Output the [X, Y] coordinate of the center of the cell containing the given text.  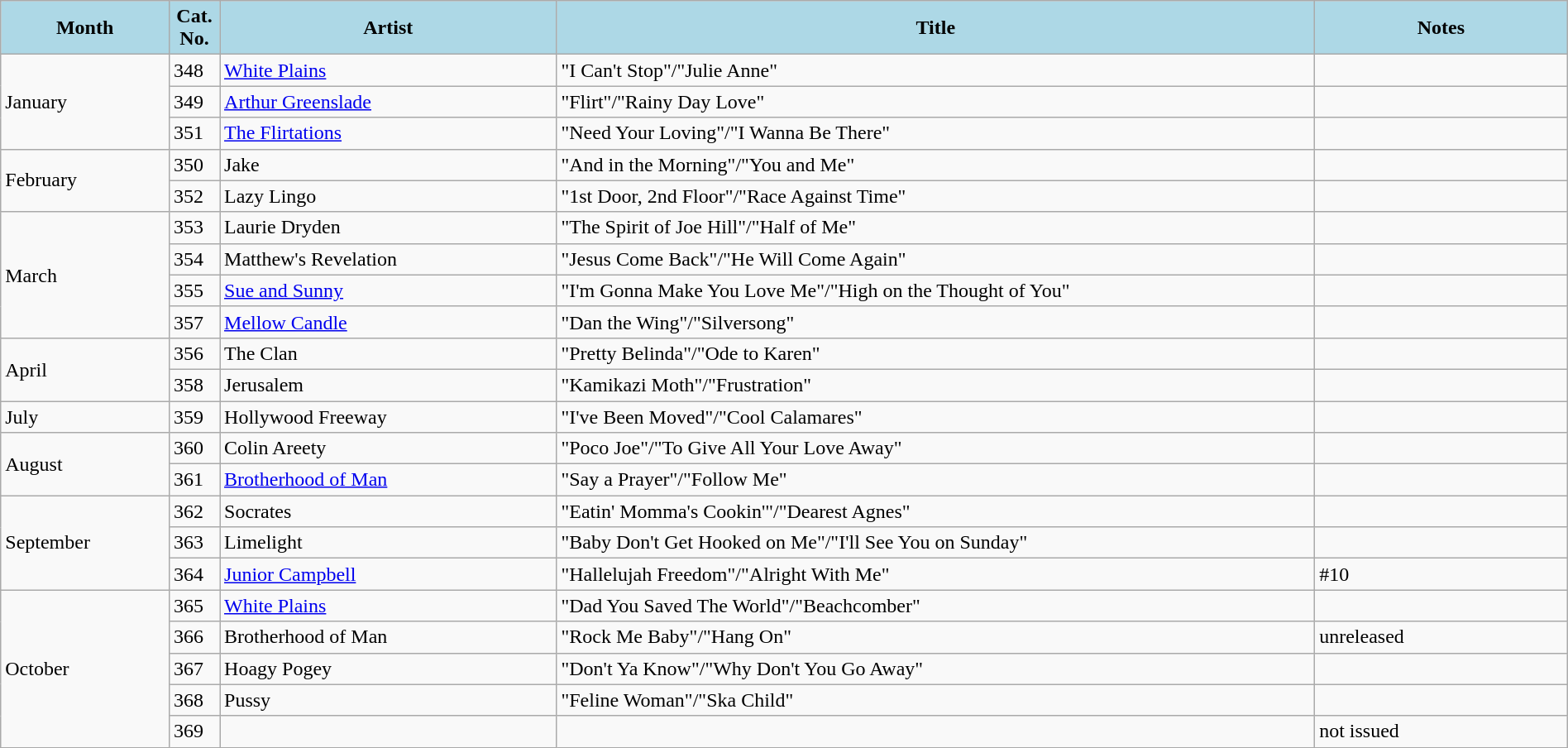
"Eatin' Momma's Cookin'"/"Dearest Agnes" [936, 511]
351 [194, 133]
"And in the Morning"/"You and Me" [936, 165]
"Rock Me Baby"/"Hang On" [936, 637]
355 [194, 290]
"I'm Gonna Make You Love Me"/"High on the Thought of You" [936, 290]
"Dad You Saved The World"/"Beachcomber" [936, 606]
Colin Areety [389, 448]
Title [936, 28]
366 [194, 637]
"Hallelujah Freedom"/"Alright With Me" [936, 574]
The Clan [389, 353]
350 [194, 165]
356 [194, 353]
Artist [389, 28]
348 [194, 70]
Pussy [389, 700]
"Need Your Loving"/"I Wanna Be There" [936, 133]
"Dan the Wing"/"Silversong" [936, 322]
January [85, 102]
"Say a Prayer"/"Follow Me" [936, 480]
Socrates [389, 511]
354 [194, 259]
349 [194, 102]
Laurie Dryden [389, 228]
Jake [389, 165]
365 [194, 606]
Mellow Candle [389, 322]
Limelight [389, 543]
March [85, 275]
Cat.No. [194, 28]
Sue and Sunny [389, 290]
The Flirtations [389, 133]
Jerusalem [389, 385]
"Flirt"/"Rainy Day Love" [936, 102]
363 [194, 543]
Hoagy Pogey [389, 669]
"Poco Joe"/"To Give All Your Love Away" [936, 448]
368 [194, 700]
360 [194, 448]
"Baby Don't Get Hooked on Me"/"I'll See You on Sunday" [936, 543]
#10 [1441, 574]
February [85, 180]
Lazy Lingo [389, 196]
"Don't Ya Know"/"Why Don't You Go Away" [936, 669]
364 [194, 574]
April [85, 369]
"Jesus Come Back"/"He Will Come Again" [936, 259]
Month [85, 28]
353 [194, 228]
October [85, 669]
Hollywood Freeway [389, 416]
"Kamikazi Moth"/"Frustration" [936, 385]
"I Can't Stop"/"Julie Anne" [936, 70]
"Feline Woman"/"Ska Child" [936, 700]
Notes [1441, 28]
352 [194, 196]
Matthew's Revelation [389, 259]
367 [194, 669]
"I've Been Moved"/"Cool Calamares" [936, 416]
unreleased [1441, 637]
357 [194, 322]
359 [194, 416]
Junior Campbell [389, 574]
369 [194, 731]
September [85, 543]
"The Spirit of Joe Hill"/"Half of Me" [936, 228]
358 [194, 385]
July [85, 416]
Arthur Greenslade [389, 102]
"Pretty Belinda"/"Ode to Karen" [936, 353]
361 [194, 480]
362 [194, 511]
not issued [1441, 731]
August [85, 464]
"1st Door, 2nd Floor"/"Race Against Time" [936, 196]
